For the text-containing cell, return its midpoint in (x, y) coordinate format. 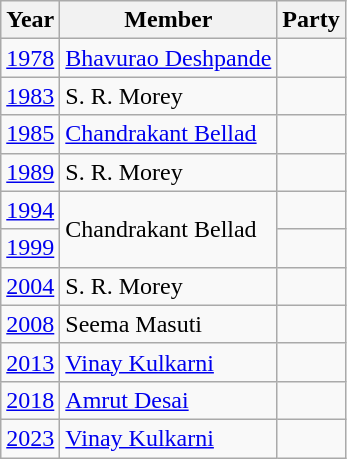
1978 (30, 58)
Amrut Desai (168, 400)
Seema Masuti (168, 324)
1989 (30, 172)
2018 (30, 400)
Bhavurao Deshpande (168, 58)
1999 (30, 248)
1983 (30, 96)
2008 (30, 324)
2013 (30, 362)
1985 (30, 134)
Party (311, 20)
Year (30, 20)
1994 (30, 210)
2023 (30, 438)
2004 (30, 286)
Member (168, 20)
